Return the [X, Y] coordinate for the center point of the cell that contains the specified text.  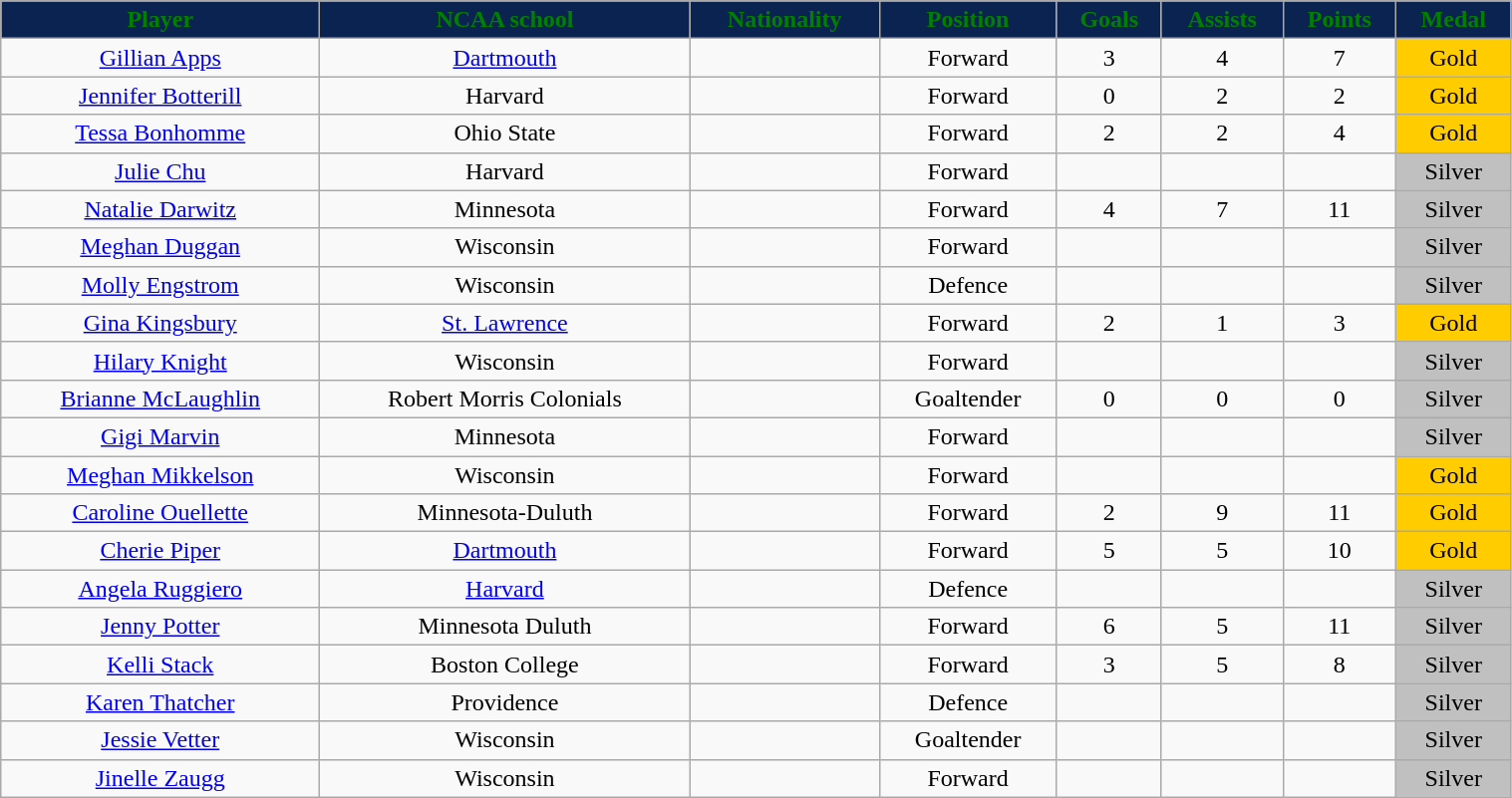
Points [1340, 20]
6 [1108, 627]
Natalie Darwitz [160, 209]
Tessa Bonhomme [160, 133]
Kelli Stack [160, 665]
Goals [1108, 20]
Brianne McLaughlin [160, 399]
8 [1340, 665]
Ohio State [504, 133]
Jinelle Zaugg [160, 778]
Meghan Duggan [160, 247]
1 [1222, 323]
9 [1222, 513]
Player [160, 20]
Angela Ruggiero [160, 589]
Gillian Apps [160, 58]
Providence [504, 702]
Jennifer Botterill [160, 96]
Minnesota-Duluth [504, 513]
Robert Morris Colonials [504, 399]
Karen Thatcher [160, 702]
Hilary Knight [160, 361]
Assists [1222, 20]
Cherie Piper [160, 551]
Position [968, 20]
Molly Engstrom [160, 285]
Medal [1453, 20]
Caroline Ouellette [160, 513]
Meghan Mikkelson [160, 475]
Minnesota Duluth [504, 627]
NCAA school [504, 20]
Gina Kingsbury [160, 323]
Boston College [504, 665]
St. Lawrence [504, 323]
Jenny Potter [160, 627]
Nationality [784, 20]
Gigi Marvin [160, 436]
Jessie Vetter [160, 740]
Julie Chu [160, 171]
10 [1340, 551]
